Determine the [x, y] coordinate at the center of the cell enclosing the given text.  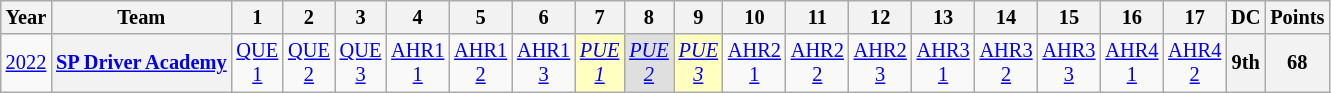
AHR22 [818, 63]
PUE1 [600, 63]
AHR13 [544, 63]
SP Driver Academy [141, 63]
Team [141, 17]
2022 [26, 63]
QUE1 [258, 63]
AHR33 [1068, 63]
AHR42 [1194, 63]
AHR12 [480, 63]
17 [1194, 17]
Year [26, 17]
AHR23 [880, 63]
13 [944, 17]
Points [1297, 17]
9th [1246, 63]
10 [754, 17]
PUE3 [698, 63]
68 [1297, 63]
QUE2 [309, 63]
15 [1068, 17]
9 [698, 17]
4 [418, 17]
7 [600, 17]
5 [480, 17]
6 [544, 17]
3 [361, 17]
1 [258, 17]
8 [648, 17]
AHR11 [418, 63]
11 [818, 17]
QUE3 [361, 63]
14 [1006, 17]
AHR32 [1006, 63]
AHR31 [944, 63]
12 [880, 17]
16 [1132, 17]
AHR21 [754, 63]
AHR41 [1132, 63]
2 [309, 17]
PUE2 [648, 63]
DC [1246, 17]
